Extract the [x, y] coordinate from the center of the cell holding the provided text.  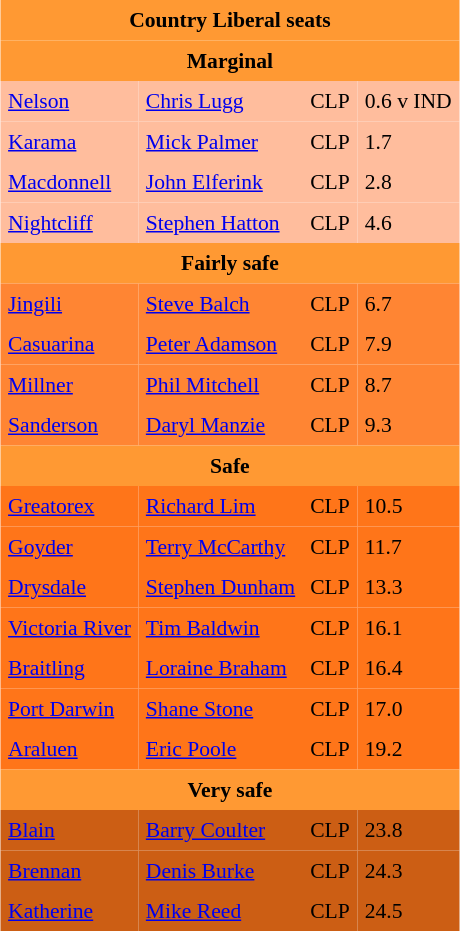
John Elferink [220, 182]
Greatorex [70, 506]
Stephen Dunham [220, 587]
Victoria River [70, 627]
Stephen Hatton [220, 222]
Sanderson [70, 425]
Macdonnell [70, 182]
Loraine Braham [220, 668]
Blain [70, 830]
Daryl Manzie [220, 425]
23.8 [408, 830]
11.7 [408, 546]
Mick Palmer [220, 141]
Port Darwin [70, 708]
19.2 [408, 749]
10.5 [408, 506]
Phil Mitchell [220, 384]
9.3 [408, 425]
6.7 [408, 303]
Araluen [70, 749]
16.1 [408, 627]
Country Liberal seats [230, 20]
7.9 [408, 344]
Karama [70, 141]
Fairly safe [230, 263]
Peter Adamson [220, 344]
Casuarina [70, 344]
Safe [230, 465]
24.5 [408, 911]
Braitling [70, 668]
Mike Reed [220, 911]
24.3 [408, 870]
Brennan [70, 870]
17.0 [408, 708]
Nelson [70, 101]
Tim Baldwin [220, 627]
2.8 [408, 182]
Steve Balch [220, 303]
Nightcliff [70, 222]
Chris Lugg [220, 101]
Jingili [70, 303]
Richard Lim [220, 506]
Drysdale [70, 587]
Shane Stone [220, 708]
Very safe [230, 789]
Katherine [70, 911]
Eric Poole [220, 749]
Marginal [230, 60]
4.6 [408, 222]
8.7 [408, 384]
16.4 [408, 668]
13.3 [408, 587]
1.7 [408, 141]
Barry Coulter [220, 830]
Denis Burke [220, 870]
Goyder [70, 546]
0.6 v IND [408, 101]
Millner [70, 384]
Terry McCarthy [220, 546]
